Provide the [x, y] coordinate of the cell's center where the given text is located.  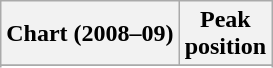
Chart (2008–09) [90, 34]
Peakposition [225, 34]
